Locate the cell with the specified text and output its [X, Y] center coordinate. 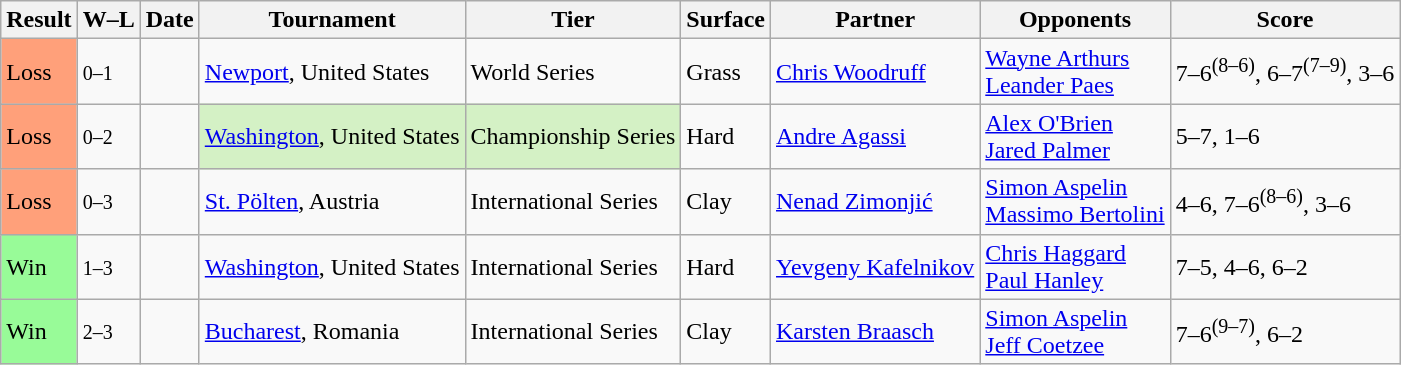
0–2 [108, 136]
Wayne Arthurs Leander Paes [1075, 72]
7–5, 4–6, 6–2 [1285, 266]
Andre Agassi [874, 136]
Nenad Zimonjić [874, 202]
0–3 [108, 202]
0–1 [108, 72]
Partner [874, 20]
World Series [573, 72]
Yevgeny Kafelnikov [874, 266]
7–6(8–6), 6–7(7–9), 3–6 [1285, 72]
Result [39, 20]
Chris Woodruff [874, 72]
Chris Haggard Paul Hanley [1075, 266]
Grass [726, 72]
Simon Aspelin Massimo Bertolini [1075, 202]
7–6(9–7), 6–2 [1285, 332]
1–3 [108, 266]
Score [1285, 20]
Surface [726, 20]
Newport, United States [332, 72]
W–L [108, 20]
Simon Aspelin Jeff Coetzee [1075, 332]
Championship Series [573, 136]
4–6, 7–6(8–6), 3–6 [1285, 202]
Date [170, 20]
Karsten Braasch [874, 332]
St. Pölten, Austria [332, 202]
Bucharest, Romania [332, 332]
Alex O'Brien Jared Palmer [1075, 136]
5–7, 1–6 [1285, 136]
2–3 [108, 332]
Opponents [1075, 20]
Tier [573, 20]
Tournament [332, 20]
